Locate the cell with the specified text and output its [X, Y] center coordinate. 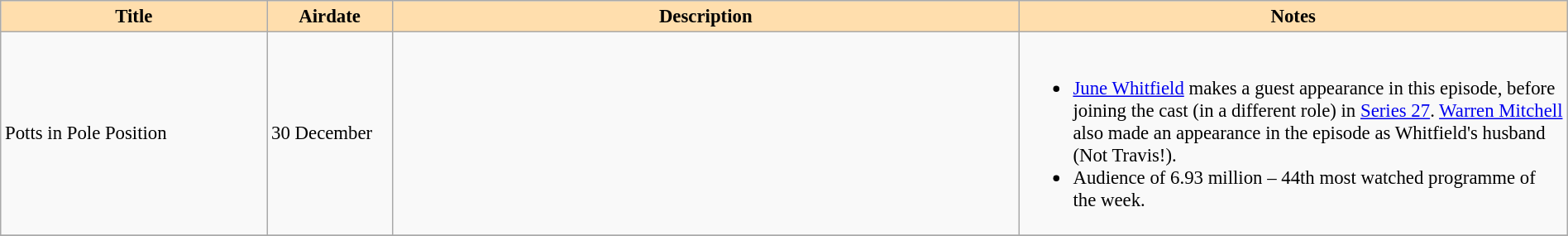
Title [134, 17]
Notes [1293, 17]
Description [705, 17]
30 December [330, 134]
Airdate [330, 17]
Potts in Pole Position [134, 134]
